Extract the (X, Y) coordinate from the center of the cell holding the provided text.  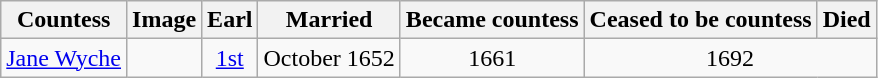
Married (329, 20)
Died (846, 20)
Earl (230, 20)
Ceased to be countess (700, 20)
1692 (730, 58)
October 1652 (329, 58)
Countess (64, 20)
Became countess (492, 20)
Jane Wyche (64, 58)
1661 (492, 58)
Image (164, 20)
1st (230, 58)
